Detect which cell encompasses the target text, then output its (X, Y) center coordinate. 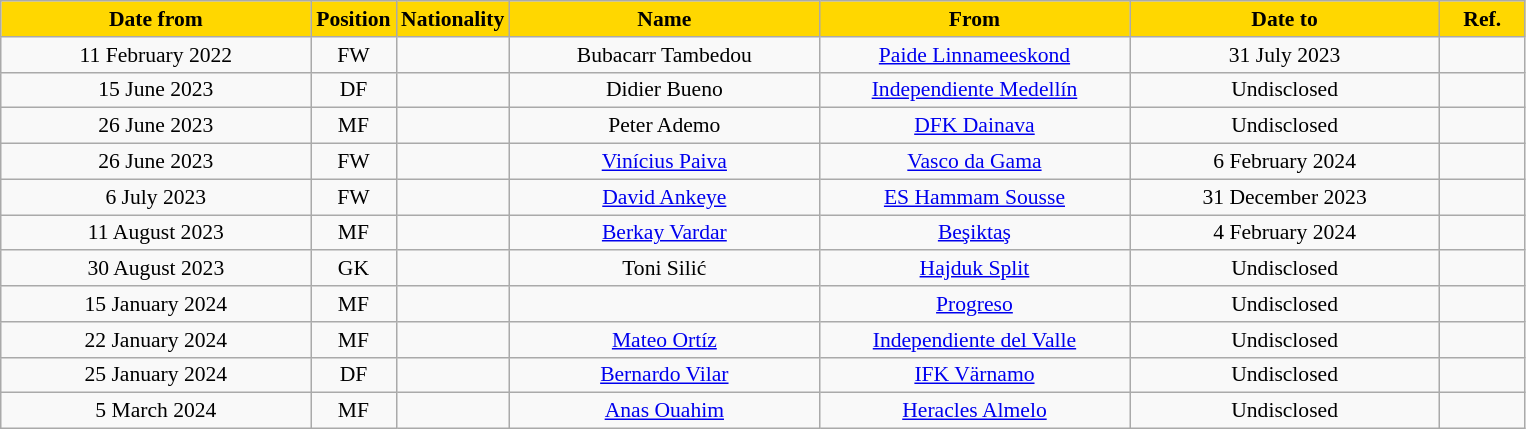
Berkay Vardar (664, 233)
DFK Dainava (974, 126)
GK (354, 269)
15 January 2024 (156, 304)
ES Hammam Sousse (974, 197)
15 June 2023 (156, 90)
Date from (156, 19)
Heracles Almelo (974, 411)
Beşiktaş (974, 233)
Peter Ademo (664, 126)
6 July 2023 (156, 197)
Anas Ouahim (664, 411)
Paide Linnameeskond (974, 55)
IFK Värnamo (974, 375)
Toni Silić (664, 269)
25 January 2024 (156, 375)
Vasco da Gama (974, 162)
Independiente Medellín (974, 90)
Position (354, 19)
Nationality (452, 19)
31 July 2023 (1285, 55)
Bernardo Vilar (664, 375)
11 February 2022 (156, 55)
5 March 2024 (156, 411)
Name (664, 19)
4 February 2024 (1285, 233)
Progreso (974, 304)
6 February 2024 (1285, 162)
Vinícius Paiva (664, 162)
Date to (1285, 19)
Bubacarr Tambedou (664, 55)
22 January 2024 (156, 340)
30 August 2023 (156, 269)
31 December 2023 (1285, 197)
David Ankeye (664, 197)
From (974, 19)
Mateo Ortíz (664, 340)
Ref. (1482, 19)
Independiente del Valle (974, 340)
Didier Bueno (664, 90)
Hajduk Split (974, 269)
11 August 2023 (156, 233)
